Output the (x, y) coordinate of the center of the cell containing the given text.  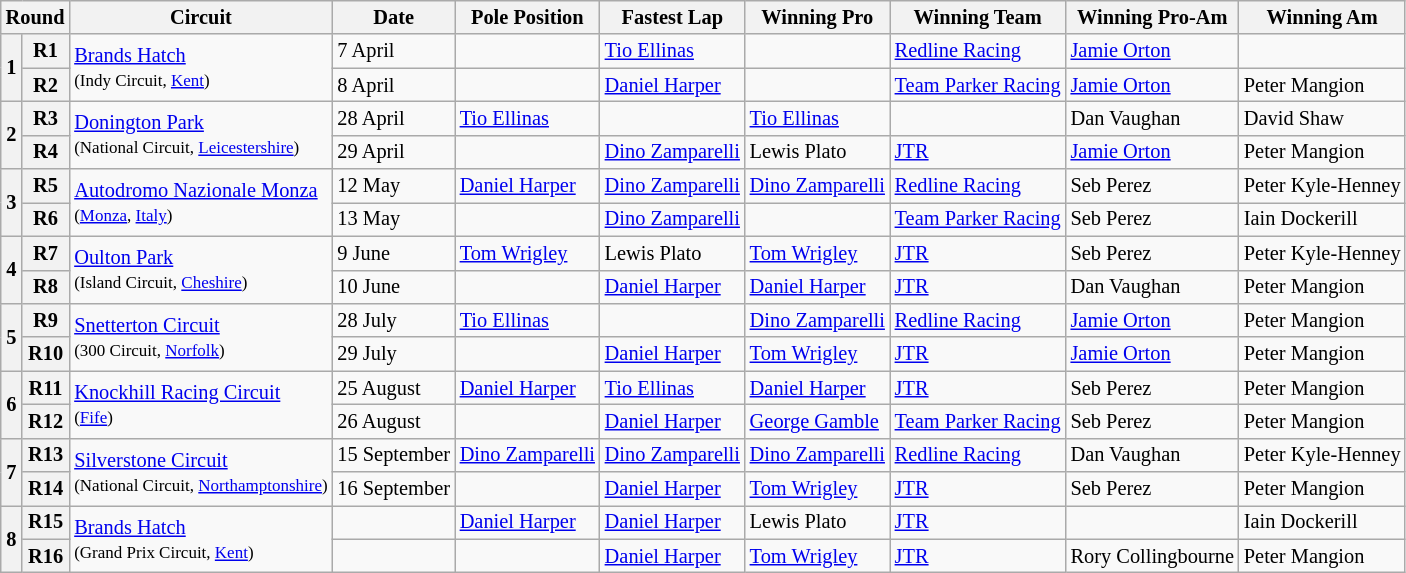
16 September (393, 489)
R7 (46, 253)
5 (12, 336)
3 (12, 202)
26 August (393, 421)
4 (12, 270)
R13 (46, 455)
8 April (393, 85)
Circuit (200, 17)
Round (36, 17)
David Shaw (1322, 118)
George Gamble (818, 421)
Donington Park(National Circuit, Leicestershire) (200, 134)
Silverstone Circuit(National Circuit, Northamptonshire) (200, 472)
29 July (393, 354)
R6 (46, 219)
Pole Position (528, 17)
7 (12, 472)
Snetterton Circuit(300 Circuit, Norfolk) (200, 336)
Rory Collingbourne (1152, 556)
Date (393, 17)
R12 (46, 421)
R3 (46, 118)
15 September (393, 455)
2 (12, 134)
R2 (46, 85)
29 April (393, 152)
R8 (46, 287)
R10 (46, 354)
7 April (393, 51)
Fastest Lap (672, 17)
R16 (46, 556)
Autodromo Nazionale Monza(Monza, Italy) (200, 202)
8 (12, 538)
R1 (46, 51)
Winning Pro (818, 17)
R5 (46, 186)
R15 (46, 522)
12 May (393, 186)
R11 (46, 388)
Knockhill Racing Circuit(Fife) (200, 404)
Oulton Park(Island Circuit, Cheshire) (200, 270)
13 May (393, 219)
1 (12, 68)
10 June (393, 287)
28 April (393, 118)
R14 (46, 489)
6 (12, 404)
R9 (46, 320)
9 June (393, 253)
28 July (393, 320)
R4 (46, 152)
25 August (393, 388)
Winning Pro-Am (1152, 17)
Winning Am (1322, 17)
Brands Hatch(Indy Circuit, Kent) (200, 68)
Winning Team (978, 17)
Brands Hatch(Grand Prix Circuit, Kent) (200, 538)
